Detect which cell encompasses the target text, then output its [X, Y] center coordinate. 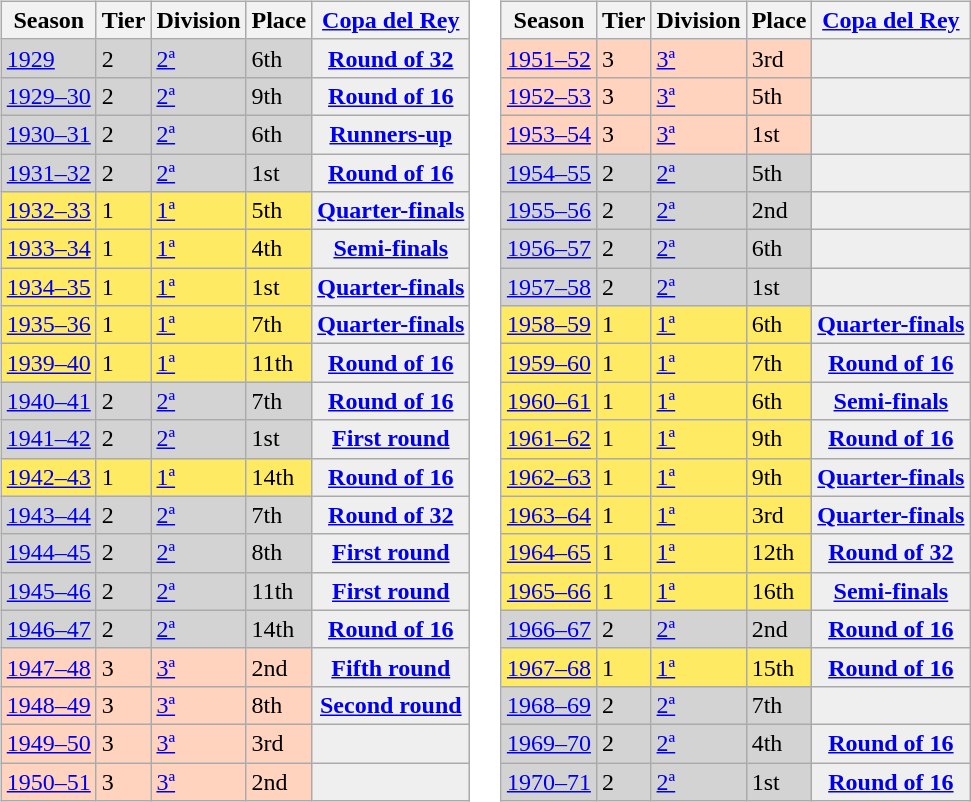
1931–32 [48, 173]
1942–43 [48, 477]
1970–71 [548, 781]
1940–41 [48, 401]
1956–57 [548, 249]
Second round [391, 705]
1967–68 [548, 667]
1934–35 [48, 287]
Fifth round [391, 667]
1939–40 [48, 363]
1946–47 [48, 629]
1966–67 [548, 629]
1944–45 [48, 553]
Runners-up [391, 134]
1930–31 [48, 134]
1953–54 [548, 134]
1957–58 [548, 287]
15th [779, 667]
1969–70 [548, 743]
1964–65 [548, 553]
1958–59 [548, 325]
1963–64 [548, 515]
1951–52 [548, 58]
1945–46 [48, 591]
1962–63 [548, 477]
1947–48 [48, 667]
1965–66 [548, 591]
1935–36 [48, 325]
16th [779, 591]
1961–62 [548, 439]
1959–60 [548, 363]
1950–51 [48, 781]
1941–42 [48, 439]
1949–50 [48, 743]
1948–49 [48, 705]
1943–44 [48, 515]
1933–34 [48, 249]
1932–33 [48, 211]
1955–56 [548, 211]
1952–53 [548, 96]
12th [779, 553]
1960–61 [548, 401]
1929 [48, 58]
1954–55 [548, 173]
1968–69 [548, 705]
1929–30 [48, 96]
